Pinpoint the cell where the given text exists, returning its [X, Y] midpoint coordinate. 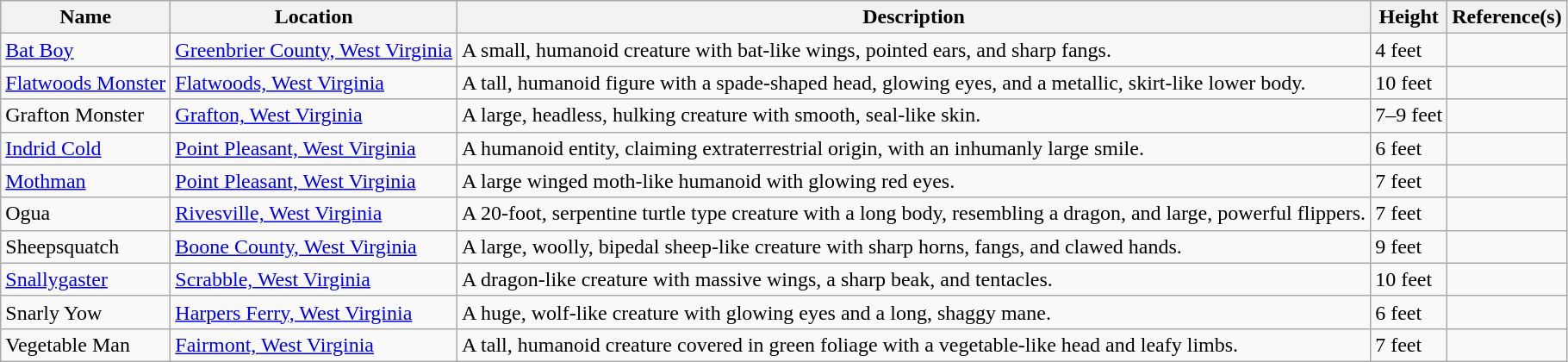
Grafton Monster [86, 115]
A large, headless, hulking creature with smooth, seal-like skin. [914, 115]
Location [314, 17]
Indrid Cold [86, 148]
A large, woolly, bipedal sheep-like creature with sharp horns, fangs, and clawed hands. [914, 247]
Fairmont, West Virginia [314, 345]
A tall, humanoid creature covered in green foliage with a vegetable-like head and leafy limbs. [914, 345]
Sheepsquatch [86, 247]
Reference(s) [1508, 17]
Vegetable Man [86, 345]
A 20-foot, serpentine turtle type creature with a long body, resembling a dragon, and large, powerful flippers. [914, 214]
A humanoid entity, claiming extraterrestrial origin, with an inhumanly large smile. [914, 148]
Greenbrier County, West Virginia [314, 50]
7–9 feet [1409, 115]
4 feet [1409, 50]
Snallygaster [86, 279]
Ogua [86, 214]
A dragon-like creature with massive wings, a sharp beak, and tentacles. [914, 279]
Name [86, 17]
A small, humanoid creature with bat-like wings, pointed ears, and sharp fangs. [914, 50]
Mothman [86, 181]
Boone County, West Virginia [314, 247]
Scrabble, West Virginia [314, 279]
Harpers Ferry, West Virginia [314, 312]
A tall, humanoid figure with a spade-shaped head, glowing eyes, and a metallic, skirt-like lower body. [914, 83]
Bat Boy [86, 50]
Grafton, West Virginia [314, 115]
Description [914, 17]
A large winged moth-like humanoid with glowing red eyes. [914, 181]
Rivesville, West Virginia [314, 214]
Flatwoods, West Virginia [314, 83]
Height [1409, 17]
A huge, wolf-like creature with glowing eyes and a long, shaggy mane. [914, 312]
9 feet [1409, 247]
Flatwoods Monster [86, 83]
Snarly Yow [86, 312]
